Scan for the cell matching the given text and deliver its [X, Y] coordinate at center. 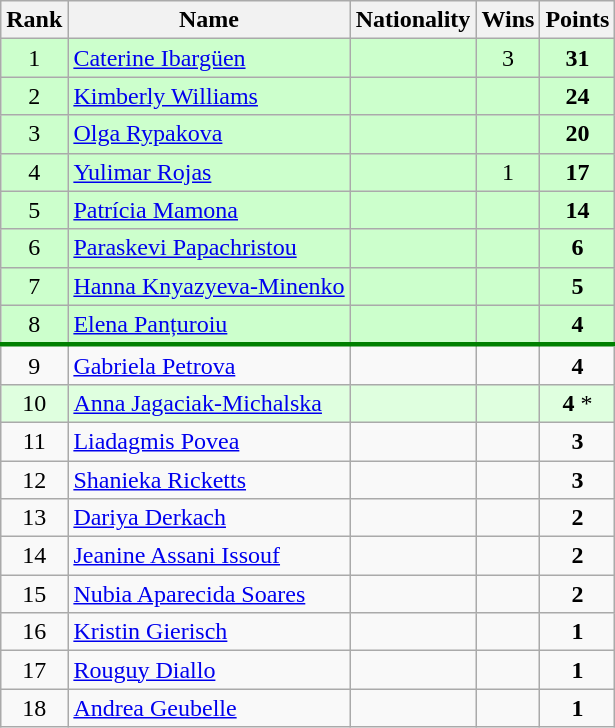
Andrea Geubelle [209, 708]
8 [34, 325]
10 [34, 403]
Olga Rypakova [209, 134]
Nubia Aparecida Soares [209, 594]
4 * [578, 403]
Rank [34, 20]
Shanieka Ricketts [209, 479]
9 [34, 365]
Name [209, 20]
15 [34, 594]
Nationality [413, 20]
31 [578, 58]
Anna Jagaciak-Michalska [209, 403]
Caterine Ibargüen [209, 58]
Paraskevi Papachristou [209, 248]
Liadagmis Povea [209, 441]
Yulimar Rojas [209, 172]
Jeanine Assani Issouf [209, 556]
16 [34, 632]
18 [34, 708]
Elena Panțuroiu [209, 325]
Patrícia Mamona [209, 210]
Hanna Knyazyeva-Minenko [209, 286]
12 [34, 479]
Kristin Gierisch [209, 632]
Dariya Derkach [209, 518]
20 [578, 134]
Kimberly Williams [209, 96]
Wins [508, 20]
11 [34, 441]
Gabriela Petrova [209, 365]
24 [578, 96]
13 [34, 518]
7 [34, 286]
Points [578, 20]
Rouguy Diallo [209, 670]
